Output the (X, Y) coordinate of the center of the cell containing the given text.  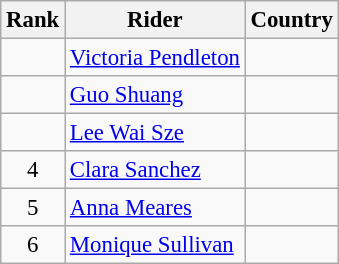
Guo Shuang (156, 95)
Victoria Pendleton (156, 58)
4 (33, 170)
Monique Sullivan (156, 245)
6 (33, 245)
Anna Meares (156, 208)
5 (33, 208)
Rider (156, 20)
Clara Sanchez (156, 170)
Rank (33, 20)
Lee Wai Sze (156, 133)
Country (292, 20)
